Output the [X, Y] coordinate of the center of the cell containing the given text.  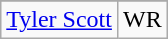
Tyler Scott [60, 20]
WR [142, 20]
